Capture the cell that displays the provided text and extract its [x, y] central coordinate. 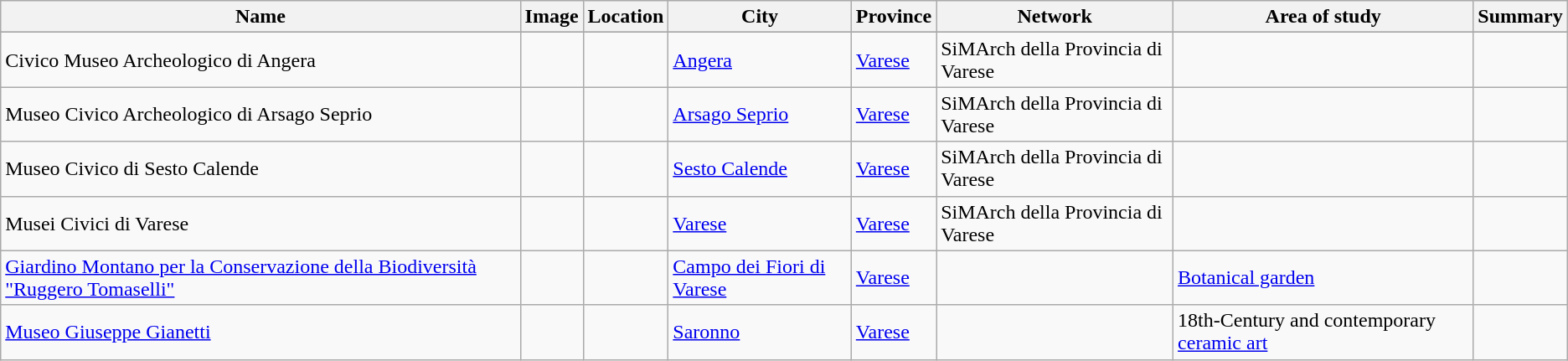
Museo Giuseppe Gianetti [260, 332]
Name [260, 17]
Musei Civici di Varese [260, 223]
City [761, 17]
Sesto Calende [761, 169]
Museo Civico Archeologico di Arsago Seprio [260, 114]
Angera [761, 60]
Giardino Montano per la Conservazione della Biodiversità "Ruggero Tomaselli" [260, 278]
Civico Museo Archeologico di Angera [260, 60]
Location [626, 17]
Summary [1520, 17]
Province [893, 17]
Campo dei Fiori di Varese [761, 278]
Saronno [761, 332]
Image [551, 17]
Network [1055, 17]
18th-Century and contemporary ceramic art [1323, 332]
Area of study [1323, 17]
Botanical garden [1323, 278]
Arsago Seprio [761, 114]
Museo Civico di Sesto Calende [260, 169]
